Search for the cell housing the specified text and yield its [X, Y] center coordinate. 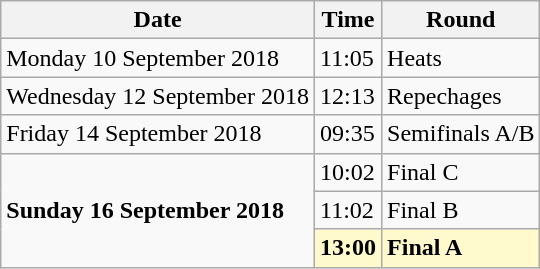
11:02 [348, 210]
Date [158, 20]
11:05 [348, 58]
Wednesday 12 September 2018 [158, 96]
Round [461, 20]
Monday 10 September 2018 [158, 58]
Sunday 16 September 2018 [158, 210]
13:00 [348, 248]
Time [348, 20]
09:35 [348, 134]
Heats [461, 58]
Final B [461, 210]
Final A [461, 248]
Repechages [461, 96]
12:13 [348, 96]
Final C [461, 172]
Semifinals A/B [461, 134]
10:02 [348, 172]
Friday 14 September 2018 [158, 134]
